Find where the given text appears and provide that cell's center as [X, Y] coordinate. 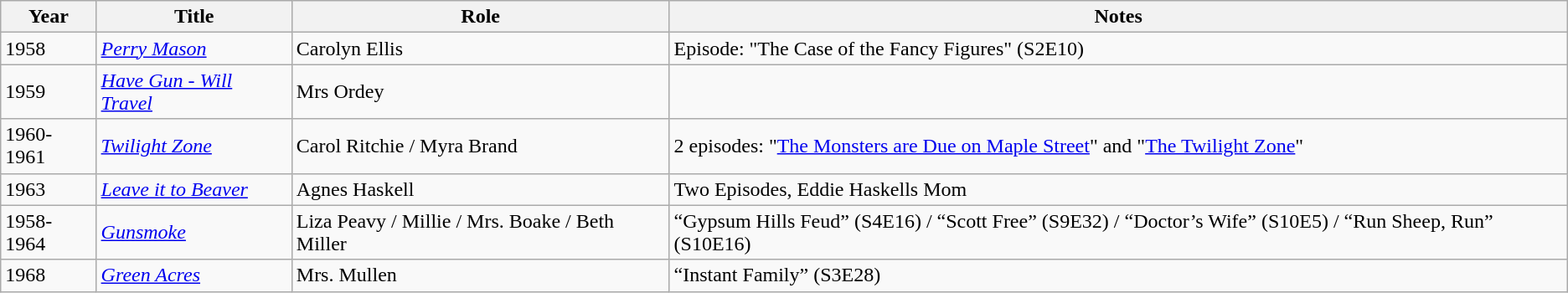
Carol Ritchie / Myra Brand [481, 146]
Leave it to Beaver [194, 189]
1960-1961 [49, 146]
1958-1964 [49, 233]
Title [194, 17]
Green Acres [194, 275]
“Gypsum Hills Feud” (S4E16) / “Scott Free” (S9E32) / “Doctor’s Wife” (S10E5) / “Run Sheep, Run” (S10E16) [1118, 233]
1958 [49, 49]
“Instant Family” (S3E28) [1118, 275]
Have Gun - Will Travel [194, 92]
Twilight Zone [194, 146]
Perry Mason [194, 49]
Carolyn Ellis [481, 49]
Two Episodes, Eddie Haskells Mom [1118, 189]
Year [49, 17]
Agnes Haskell [481, 189]
Mrs. Mullen [481, 275]
Gunsmoke [194, 233]
Mrs Ordey [481, 92]
Liza Peavy / Millie / Mrs. Boake / Beth Miller [481, 233]
2 episodes: "The Monsters are Due on Maple Street" and "The Twilight Zone" [1118, 146]
Role [481, 17]
1968 [49, 275]
1959 [49, 92]
Notes [1118, 17]
Episode: "The Case of the Fancy Figures" (S2E10) [1118, 49]
1963 [49, 189]
